Capture the cell that displays the provided text and extract its (x, y) central coordinate. 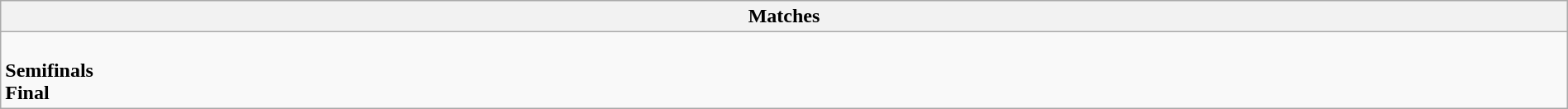
Semifinals Final (784, 70)
Matches (784, 17)
